Search for the cell housing the specified text and yield its (X, Y) center coordinate. 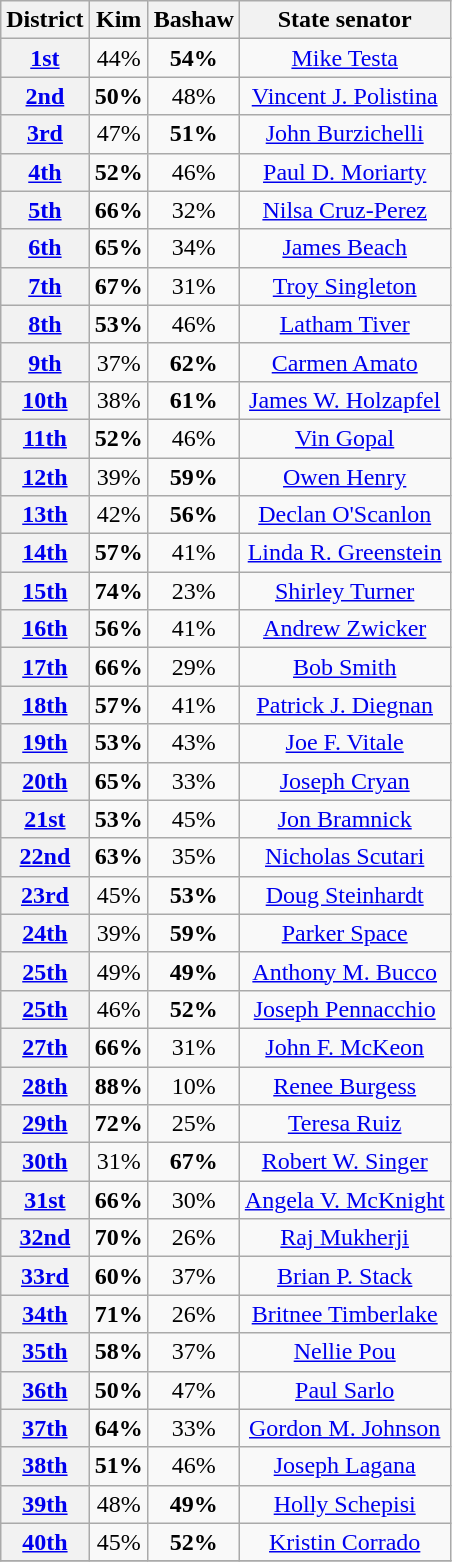
James Beach (344, 248)
70% (118, 1238)
64% (118, 1428)
Joseph Lagana (344, 1466)
7th (45, 286)
23% (194, 591)
38th (45, 1466)
Linda R. Greenstein (344, 553)
40th (45, 1542)
35th (45, 1352)
10% (194, 1085)
John F. McKeon (344, 1047)
John Burzichelli (344, 134)
Kristin Corrado (344, 1542)
1st (45, 58)
Latham Tiver (344, 324)
Holly Schepisi (344, 1504)
Mike Testa (344, 58)
61% (194, 400)
Renee Burgess (344, 1085)
Andrew Zwicker (344, 629)
Anthony M. Bucco (344, 971)
37th (45, 1428)
25% (194, 1124)
Robert W. Singer (344, 1162)
5th (45, 210)
20th (45, 781)
Parker Space (344, 933)
21st (45, 819)
11th (45, 438)
Raj Mukherji (344, 1238)
58% (118, 1352)
39th (45, 1504)
12th (45, 477)
Owen Henry (344, 477)
Britnee Timberlake (344, 1314)
23rd (45, 895)
Angela V. McKnight (344, 1200)
30% (194, 1200)
27th (45, 1047)
Nicholas Scutari (344, 857)
38% (118, 400)
19th (45, 743)
Vincent J. Polistina (344, 96)
33rd (45, 1276)
Paul Sarlo (344, 1390)
29% (194, 667)
22nd (45, 857)
63% (118, 857)
Teresa Ruiz (344, 1124)
Nilsa Cruz-Perez (344, 210)
Nellie Pou (344, 1352)
44% (118, 58)
Bashaw (194, 20)
31st (45, 1200)
43% (194, 743)
3rd (45, 134)
29th (45, 1124)
18th (45, 705)
15th (45, 591)
Patrick J. Diegnan (344, 705)
Joe F. Vitale (344, 743)
Bob Smith (344, 667)
Troy Singleton (344, 286)
30th (45, 1162)
9th (45, 362)
Paul D. Moriarty (344, 172)
2nd (45, 96)
Jon Bramnick (344, 819)
28th (45, 1085)
Carmen Amato (344, 362)
62% (194, 362)
State senator (344, 20)
Shirley Turner (344, 591)
54% (194, 58)
13th (45, 515)
34th (45, 1314)
42% (118, 515)
Joseph Cryan (344, 781)
74% (118, 591)
8th (45, 324)
60% (118, 1276)
4th (45, 172)
72% (118, 1124)
32% (194, 210)
District (45, 20)
16th (45, 629)
Vin Gopal (344, 438)
35% (194, 857)
6th (45, 248)
88% (118, 1085)
10th (45, 400)
Declan O'Scanlon (344, 515)
34% (194, 248)
24th (45, 933)
Doug Steinhardt (344, 895)
Kim (118, 20)
71% (118, 1314)
17th (45, 667)
Brian P. Stack (344, 1276)
Joseph Pennacchio (344, 1009)
14th (45, 553)
Gordon M. Johnson (344, 1428)
32nd (45, 1238)
36th (45, 1390)
James W. Holzapfel (344, 400)
